Find where the given text appears and provide that cell's center as (x, y) coordinate. 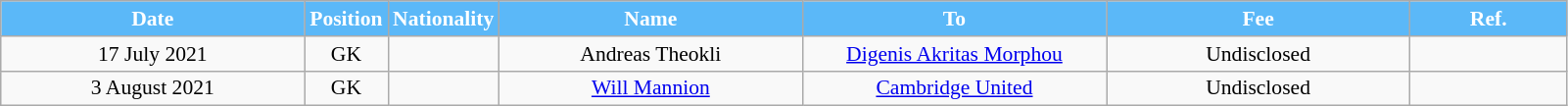
Will Mannion (650, 88)
Andreas Theokli (650, 54)
3 August 2021 (153, 88)
To (954, 19)
Digenis Akritas Morphou (954, 54)
Ref. (1489, 19)
Fee (1259, 19)
Nationality (443, 19)
Cambridge United (954, 88)
Position (347, 19)
Name (650, 19)
17 July 2021 (153, 54)
Date (153, 19)
